Return (X, Y) of the center of cell containing provided text 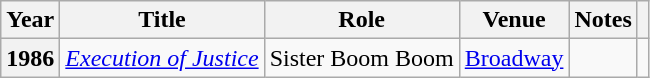
Notes (603, 20)
Execution of Justice (162, 58)
Title (162, 20)
1986 (30, 58)
Sister Boom Boom (362, 58)
Broadway (514, 58)
Role (362, 20)
Venue (514, 20)
Year (30, 20)
